Capture the cell that displays the provided text and extract its [x, y] central coordinate. 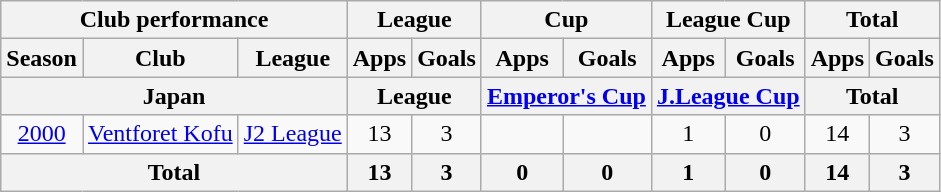
J.League Cup [728, 96]
Ventforet Kofu [160, 134]
League Cup [728, 20]
Cup [566, 20]
Japan [174, 96]
Club performance [174, 20]
2000 [42, 134]
Season [42, 58]
J2 League [292, 134]
Club [160, 58]
Emperor's Cup [566, 96]
